Identify which cell holds the provided text, then report its [X, Y] central coordinate. 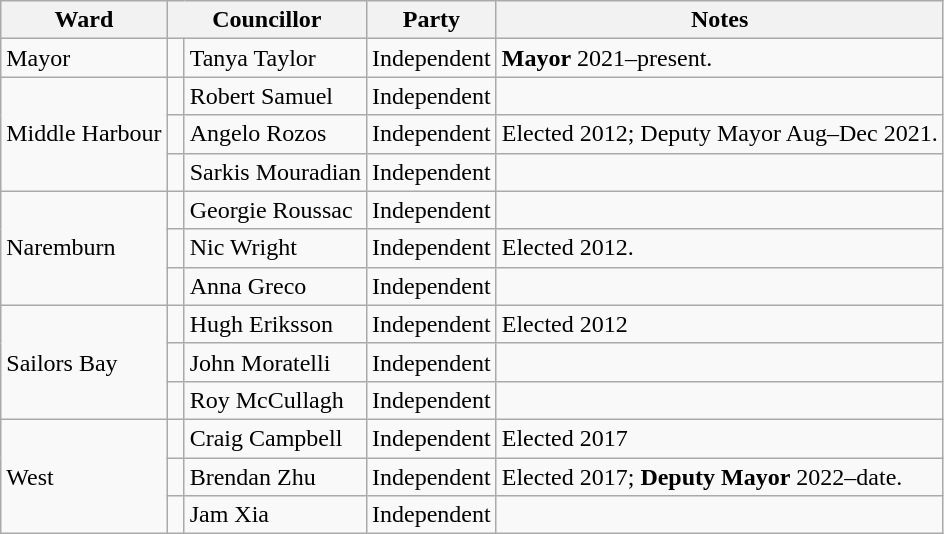
West [84, 476]
Tanya Taylor [275, 58]
Naremburn [84, 248]
Elected 2012; Deputy Mayor Aug–Dec 2021. [720, 134]
Ward [84, 20]
Sailors Bay [84, 362]
Notes [720, 20]
Mayor 2021–present. [720, 58]
Party [432, 20]
Hugh Eriksson [275, 324]
Elected 2012. [720, 248]
Councillor [266, 20]
Jam Xia [275, 515]
Elected 2017 [720, 438]
Craig Campbell [275, 438]
Sarkis Mouradian [275, 172]
Georgie Roussac [275, 210]
John Moratelli [275, 362]
Angelo Rozos [275, 134]
Elected 2017; Deputy Mayor 2022–date. [720, 477]
Brendan Zhu [275, 477]
Mayor [84, 58]
Roy McCullagh [275, 400]
Middle Harbour [84, 134]
Elected 2012 [720, 324]
Robert Samuel [275, 96]
Anna Greco [275, 286]
Nic Wright [275, 248]
